Detect which cell encompasses the target text, then output its [X, Y] center coordinate. 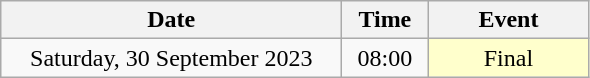
Date [172, 20]
Final [508, 58]
08:00 [385, 58]
Event [508, 20]
Time [385, 20]
Saturday, 30 September 2023 [172, 58]
